Determine the [X, Y] coordinate at the center of the cell enclosing the given text.  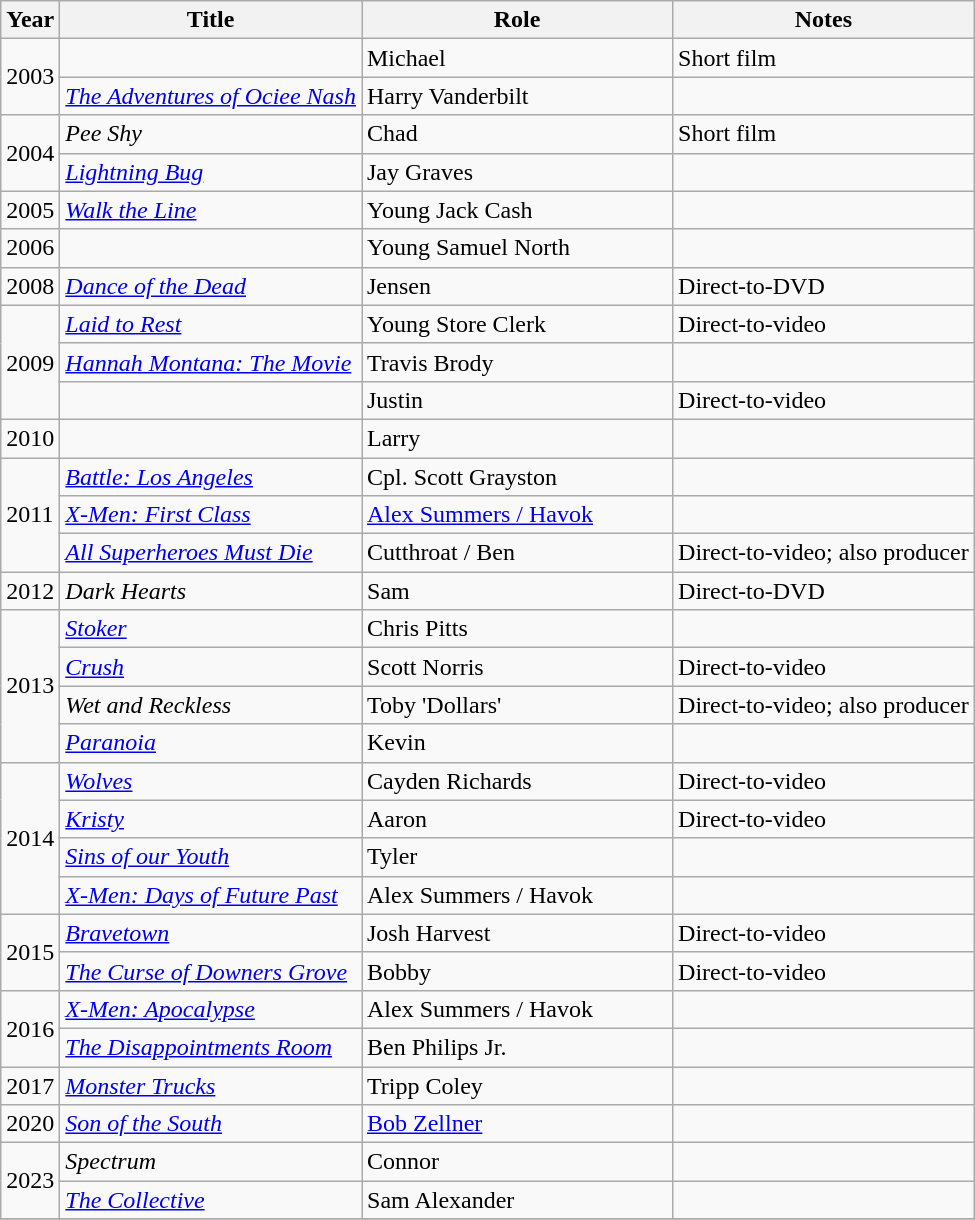
Aaron [518, 819]
Kevin [518, 743]
2004 [30, 153]
Bobby [518, 971]
Bravetown [211, 933]
Year [30, 20]
Dance of the Dead [211, 286]
2014 [30, 838]
Josh Harvest [518, 933]
Son of the South [211, 1124]
Kristy [211, 819]
Crush [211, 667]
Monster Trucks [211, 1085]
Ben Philips Jr. [518, 1047]
X-Men: Apocalypse [211, 1009]
2015 [30, 952]
Hannah Montana: The Movie [211, 362]
2011 [30, 515]
Chris Pitts [518, 629]
Cutthroat / Ben [518, 553]
Wet and Reckless [211, 705]
Justin [518, 400]
Young Samuel North [518, 248]
Sam [518, 591]
Harry Vanderbilt [518, 96]
Cpl. Scott Grayston [518, 477]
Larry [518, 438]
2012 [30, 591]
Chad [518, 134]
Role [518, 20]
Toby 'Dollars' [518, 705]
2008 [30, 286]
Bob Zellner [518, 1124]
Pee Shy [211, 134]
2017 [30, 1085]
Title [211, 20]
Scott Norris [518, 667]
Young Store Clerk [518, 324]
Notes [824, 20]
Spectrum [211, 1162]
Sins of our Youth [211, 857]
2006 [30, 248]
Wolves [211, 781]
All Superheroes Must Die [211, 553]
2005 [30, 210]
Tripp Coley [518, 1085]
Travis Brody [518, 362]
Cayden Richards [518, 781]
Jay Graves [518, 172]
Stoker [211, 629]
2013 [30, 686]
Dark Hearts [211, 591]
The Collective [211, 1200]
Tyler [518, 857]
Lightning Bug [211, 172]
The Curse of Downers Grove [211, 971]
X-Men: Days of Future Past [211, 895]
2010 [30, 438]
2009 [30, 362]
Michael [518, 58]
Battle: Los Angeles [211, 477]
X-Men: First Class [211, 515]
2020 [30, 1124]
Sam Alexander [518, 1200]
Laid to Rest [211, 324]
Young Jack Cash [518, 210]
The Disappointments Room [211, 1047]
Paranoia [211, 743]
Connor [518, 1162]
The Adventures of Ociee Nash [211, 96]
2023 [30, 1181]
2003 [30, 77]
2016 [30, 1028]
Walk the Line [211, 210]
Jensen [518, 286]
